For the text-containing cell, return its midpoint in (X, Y) coordinate format. 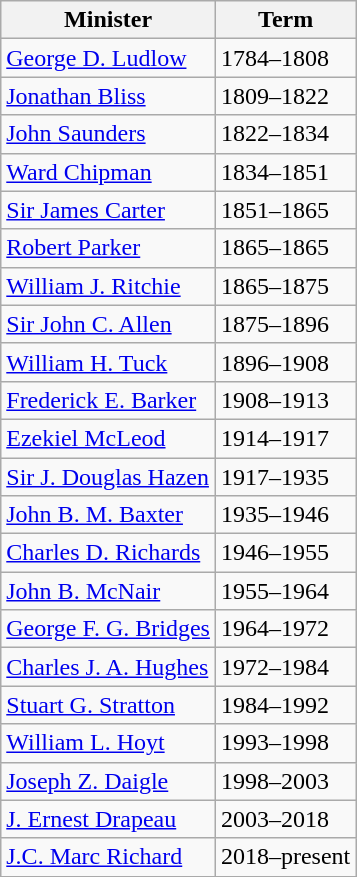
1865–1875 (285, 286)
William J. Ritchie (108, 286)
Ward Chipman (108, 172)
1784–1808 (285, 58)
1865–1865 (285, 248)
J. Ernest Drapeau (108, 819)
Minister (108, 20)
Jonathan Bliss (108, 96)
1908–1913 (285, 400)
Frederick E. Barker (108, 400)
Charles D. Richards (108, 553)
George D. Ludlow (108, 58)
Ezekiel McLeod (108, 438)
1946–1955 (285, 553)
Sir James Carter (108, 210)
George F. G. Bridges (108, 629)
William L. Hoyt (108, 743)
1875–1896 (285, 324)
Stuart G. Stratton (108, 705)
1964–1972 (285, 629)
1993–1998 (285, 743)
J.C. Marc Richard (108, 857)
1955–1964 (285, 591)
Robert Parker (108, 248)
John B. M. Baxter (108, 515)
Charles J. A. Hughes (108, 667)
1851–1865 (285, 210)
Sir J. Douglas Hazen (108, 477)
1809–1822 (285, 96)
John B. McNair (108, 591)
1834–1851 (285, 172)
1917–1935 (285, 477)
1998–2003 (285, 781)
2018–present (285, 857)
Joseph Z. Daigle (108, 781)
2003–2018 (285, 819)
Sir John C. Allen (108, 324)
1822–1834 (285, 134)
1972–1984 (285, 667)
1896–1908 (285, 362)
1935–1946 (285, 515)
John Saunders (108, 134)
1984–1992 (285, 705)
1914–1917 (285, 438)
Term (285, 20)
William H. Tuck (108, 362)
